Pinpoint the cell where the given text exists, returning its [X, Y] midpoint coordinate. 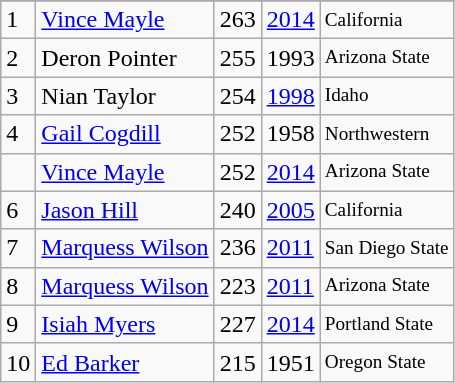
Deron Pointer [125, 58]
223 [238, 286]
10 [18, 362]
Northwestern [386, 134]
Oregon State [386, 362]
1993 [290, 58]
2005 [290, 210]
Nian Taylor [125, 96]
215 [238, 362]
Jason Hill [125, 210]
2 [18, 58]
Idaho [386, 96]
9 [18, 324]
254 [238, 96]
3 [18, 96]
227 [238, 324]
Isiah Myers [125, 324]
1 [18, 20]
Portland State [386, 324]
1958 [290, 134]
8 [18, 286]
255 [238, 58]
6 [18, 210]
Ed Barker [125, 362]
Gail Cogdill [125, 134]
240 [238, 210]
236 [238, 248]
San Diego State [386, 248]
1998 [290, 96]
263 [238, 20]
4 [18, 134]
1951 [290, 362]
7 [18, 248]
